Determine the [x, y] coordinate at the center of the cell enclosing the given text.  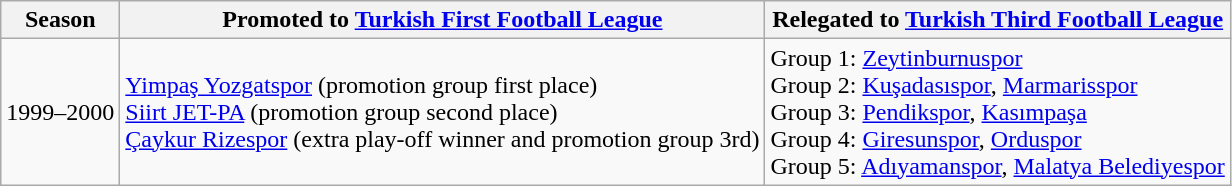
Promoted to Turkish First Football League [442, 20]
Relegated to Turkish Third Football League [998, 20]
Season [60, 20]
1999–2000 [60, 112]
